Return [X, Y] of the center of cell containing provided text 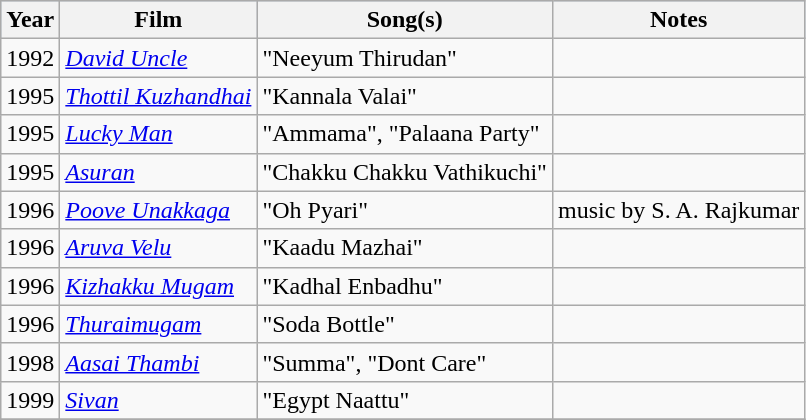
1992 [30, 58]
"Kaadu Mazhai" [405, 248]
1999 [30, 400]
"Kannala Valai" [405, 96]
David Uncle [158, 58]
Film [158, 20]
Poove Unakkaga [158, 210]
music by S. A. Rajkumar [678, 210]
"Oh Pyari" [405, 210]
"Chakku Chakku Vathikuchi" [405, 172]
"Kadhal Enbadhu" [405, 286]
Aasai Thambi [158, 362]
Sivan [158, 400]
1998 [30, 362]
Song(s) [405, 20]
Lucky Man [158, 134]
"Soda Bottle" [405, 324]
Notes [678, 20]
Thottil Kuzhandhai [158, 96]
"Ammama", "Palaana Party" [405, 134]
"Neeyum Thirudan" [405, 58]
Year [30, 20]
Aruva Velu [158, 248]
"Egypt Naattu" [405, 400]
Kizhakku Mugam [158, 286]
"Summa", "Dont Care" [405, 362]
Asuran [158, 172]
Thuraimugam [158, 324]
